Return the [x, y] coordinate for the center point of the cell that contains the specified text.  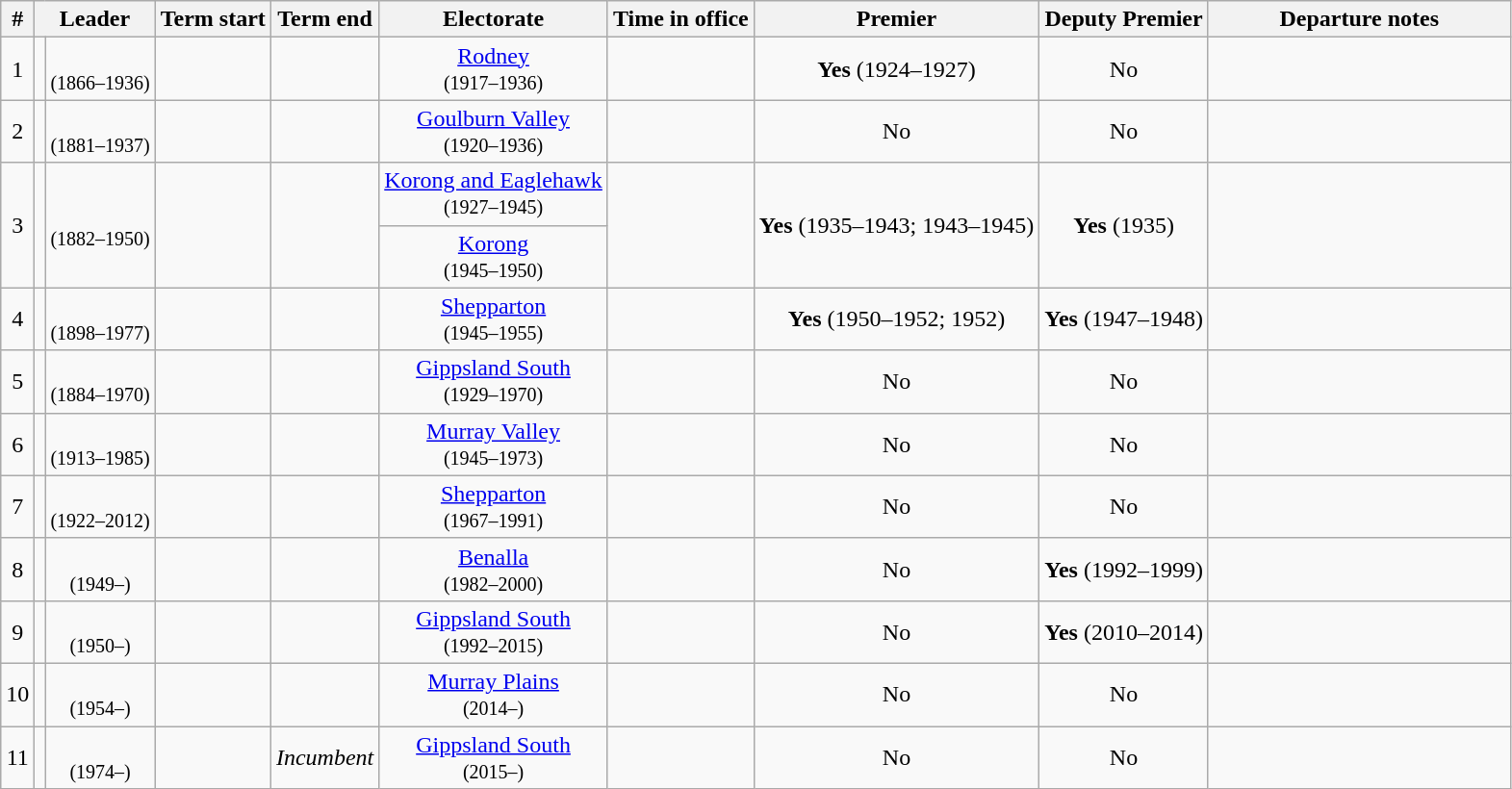
Term end [324, 19]
(1950–) [100, 631]
(1884–1970) [100, 381]
(1974–) [100, 756]
Gippsland South(1929–1970) [494, 381]
Premier [896, 19]
Deputy Premier [1124, 19]
Benalla(1982–2000) [494, 570]
(1881–1937) [100, 131]
11 [17, 756]
10 [17, 695]
(1913–1985) [100, 445]
(1922–2012) [100, 506]
Murray Plains(2014–) [494, 695]
Electorate [494, 19]
Shepparton(1967–1991) [494, 506]
(1954–) [100, 695]
(1949–) [100, 570]
5 [17, 381]
Korong(1945–1950) [494, 256]
(1898–1977) [100, 319]
6 [17, 445]
Term start [213, 19]
1 [17, 69]
Shepparton(1945–1955) [494, 319]
Murray Valley(1945–1973) [494, 445]
Leader [94, 19]
2 [17, 131]
8 [17, 570]
Goulburn Valley(1920–1936) [494, 131]
3 [17, 225]
4 [17, 319]
Time in office [680, 19]
Gippsland South(2015–) [494, 756]
Rodney(1917–1936) [494, 69]
9 [17, 631]
(1882–1950) [100, 225]
Departure notes [1359, 19]
Yes (1935–1943; 1943–1945) [896, 225]
Yes (2010–2014) [1124, 631]
Yes (1992–1999) [1124, 570]
Yes (1950–1952; 1952) [896, 319]
Yes (1935) [1124, 225]
Incumbent [324, 756]
Yes (1947–1948) [1124, 319]
# [17, 19]
Gippsland South(1992–2015) [494, 631]
7 [17, 506]
Korong and Eaglehawk(1927–1945) [494, 194]
(1866–1936) [100, 69]
Yes (1924–1927) [896, 69]
